Capture the cell that displays the provided text and extract its (X, Y) central coordinate. 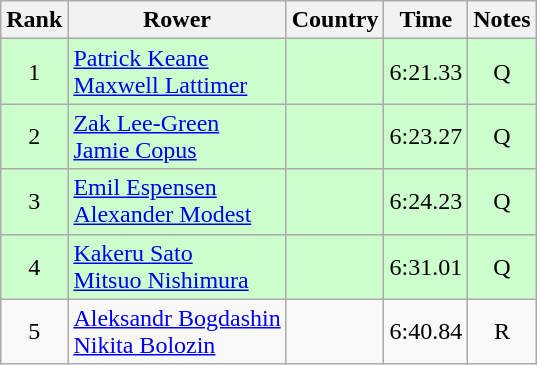
3 (34, 202)
Kakeru SatoMitsuo Nishimura (177, 266)
Rower (177, 20)
Rank (34, 20)
6:23.27 (426, 136)
6:31.01 (426, 266)
Notes (502, 20)
Patrick KeaneMaxwell Lattimer (177, 72)
Emil EspensenAlexander Modest (177, 202)
4 (34, 266)
2 (34, 136)
5 (34, 332)
1 (34, 72)
6:24.23 (426, 202)
Aleksandr BogdashinNikita Bolozin (177, 332)
Zak Lee-GreenJamie Copus (177, 136)
6:40.84 (426, 332)
Country (335, 20)
6:21.33 (426, 72)
Time (426, 20)
R (502, 332)
